Return the (X, Y) coordinate for the center point of the cell that contains the specified text.  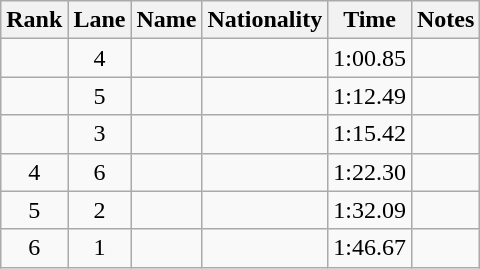
Notes (445, 20)
Name (166, 20)
3 (100, 134)
1:32.09 (370, 210)
1:22.30 (370, 172)
1:46.67 (370, 248)
1:12.49 (370, 96)
1:00.85 (370, 58)
1 (100, 248)
Rank (34, 20)
2 (100, 210)
Lane (100, 20)
Time (370, 20)
Nationality (265, 20)
1:15.42 (370, 134)
